Find where the given text appears and provide that cell's center as (X, Y) coordinate. 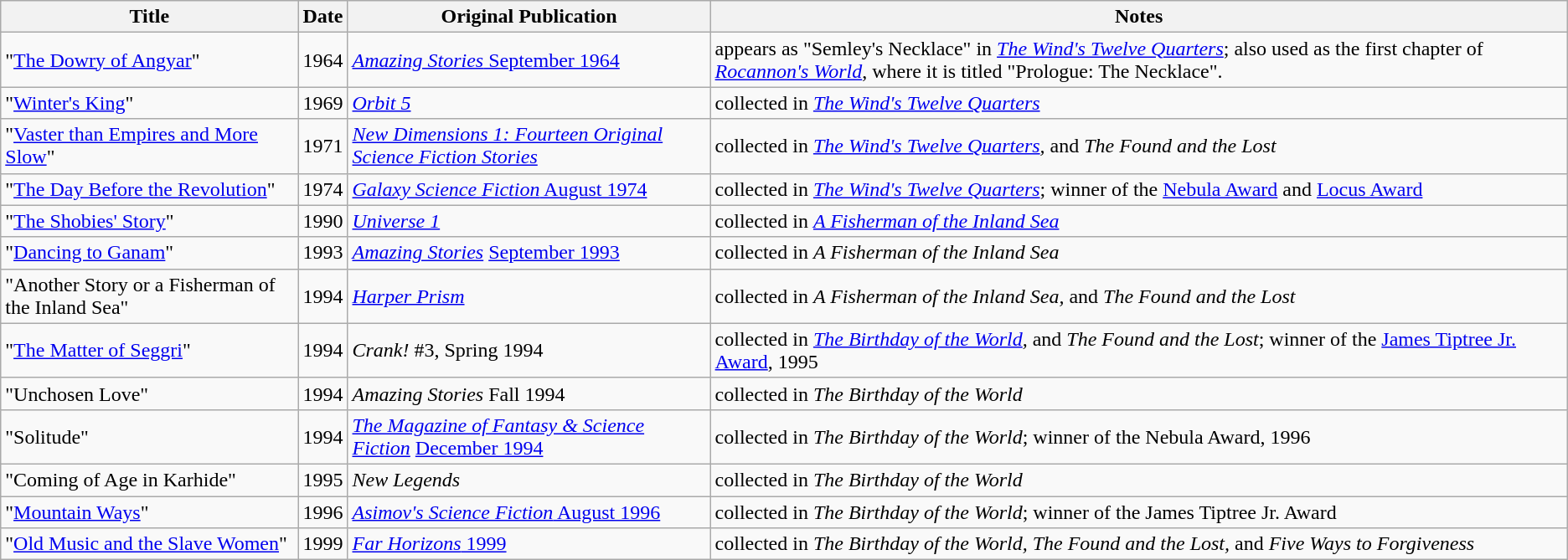
New Legends (529, 480)
Original Publication (529, 17)
"Vaster than Empires and More Slow" (149, 146)
"The Day Before the Revolution" (149, 189)
1990 (323, 221)
collected in The Birthday of the World; winner of the Nebula Award, 1996 (1139, 437)
collected in The Birthday of the World, The Found and the Lost, and Five Ways to Forgiveness (1139, 544)
1964 (323, 60)
Harper Prism (529, 296)
1999 (323, 544)
collected in The Wind's Twelve Quarters, and The Found and the Lost (1139, 146)
"Winter's King" (149, 103)
"Mountain Ways" (149, 511)
collected in The Wind's Twelve Quarters; winner of the Nebula Award and Locus Award (1139, 189)
Title (149, 17)
Far Horizons 1999 (529, 544)
Amazing Stories Fall 1994 (529, 393)
Asimov's Science Fiction August 1996 (529, 511)
Crank! #3, Spring 1994 (529, 350)
collected in The Birthday of the World; winner of the James Tiptree Jr. Award (1139, 511)
1974 (323, 189)
"Another Story or a Fisherman of the Inland Sea" (149, 296)
collected in A Fisherman of the Inland Sea, and The Found and the Lost (1139, 296)
Amazing Stories September 1993 (529, 253)
1971 (323, 146)
Date (323, 17)
1969 (323, 103)
Notes (1139, 17)
Orbit 5 (529, 103)
Amazing Stories September 1964 (529, 60)
collected in The Wind's Twelve Quarters (1139, 103)
"Old Music and the Slave Women" (149, 544)
"The Dowry of Angyar" (149, 60)
"The Matter of Seggri" (149, 350)
1993 (323, 253)
"The Shobies' Story" (149, 221)
1996 (323, 511)
"Coming of Age in Karhide" (149, 480)
Galaxy Science Fiction August 1974 (529, 189)
The Magazine of Fantasy & Science Fiction December 1994 (529, 437)
New Dimensions 1: Fourteen Original Science Fiction Stories (529, 146)
Universe 1 (529, 221)
collected in The Birthday of the World, and The Found and the Lost; winner of the James Tiptree Jr. Award, 1995 (1139, 350)
"Unchosen Love" (149, 393)
1995 (323, 480)
"Solitude" (149, 437)
"Dancing to Ganam" (149, 253)
